Capture the cell that displays the provided text and extract its [X, Y] central coordinate. 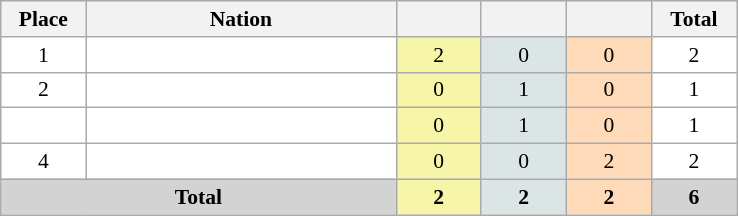
Nation [241, 19]
Place [44, 19]
6 [694, 197]
4 [44, 162]
